Locate the cell with the specified text and output its [x, y] center coordinate. 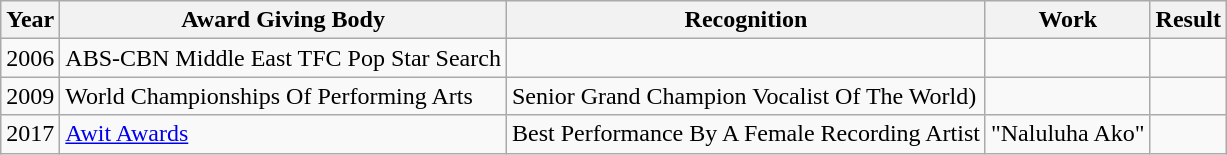
World Championships Of Performing Arts [284, 96]
ABS-CBN Middle East TFC Pop Star Search [284, 58]
"Naluluha Ako" [1068, 134]
Year [30, 20]
2009 [30, 96]
Award Giving Body [284, 20]
Result [1188, 20]
2017 [30, 134]
Senior Grand Champion Vocalist Of The World) [746, 96]
Work [1068, 20]
Awit Awards [284, 134]
Recognition [746, 20]
2006 [30, 58]
Best Performance By A Female Recording Artist [746, 134]
